Find where the given text appears and provide that cell's center as (x, y) coordinate. 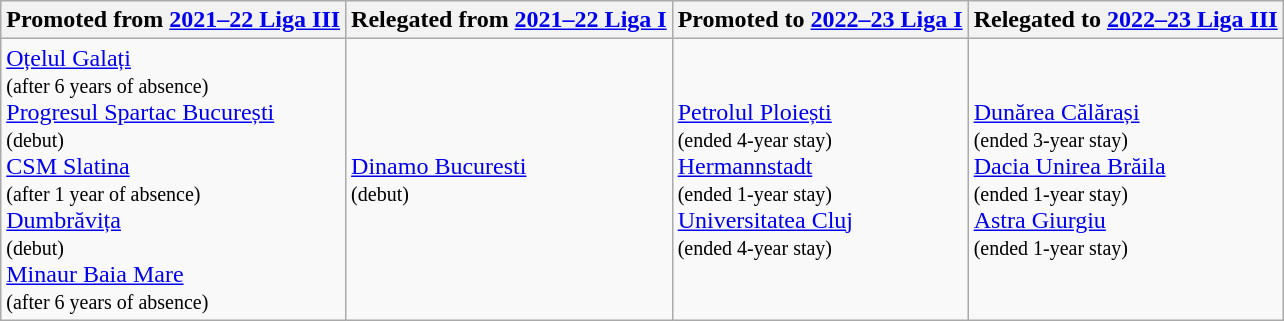
Relegated to 2022–23 Liga III (1126, 20)
Promoted from 2021–22 Liga III (174, 20)
Dinamo Bucuresti (debut) (510, 180)
Petrolul Ploiești (ended 4-year stay)Hermannstadt (ended 1-year stay)Universitatea Cluj (ended 4-year stay) (820, 180)
Dunărea Călărași (ended 3-year stay)Dacia Unirea Brăila (ended 1-year stay)Astra Giurgiu (ended 1-year stay) (1126, 180)
Relegated from 2021–22 Liga I (510, 20)
Promoted to 2022–23 Liga I (820, 20)
